Provide the [X, Y] coordinate of the cell's center where the given text is located.  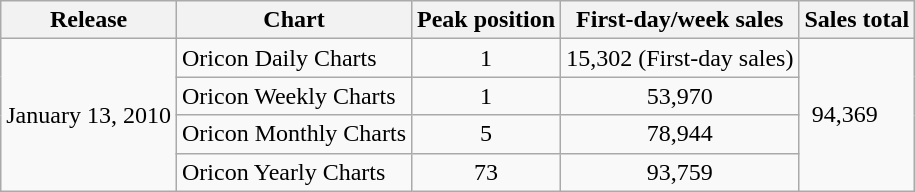
Peak position [486, 20]
Release [89, 20]
5 [486, 134]
First-day/week sales [680, 20]
15,302 (First-day sales) [680, 58]
Oricon Daily Charts [294, 58]
Oricon Weekly Charts [294, 96]
78,944 [680, 134]
53,970 [680, 96]
Oricon Yearly Charts [294, 172]
January 13, 2010 [89, 115]
Sales total [857, 20]
94,369 [857, 115]
93,759 [680, 172]
Oricon Monthly Charts [294, 134]
73 [486, 172]
Chart [294, 20]
